Return the [X, Y] coordinate for the center point of the cell that contains the specified text.  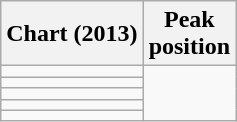
Peakposition [189, 34]
Chart (2013) [72, 34]
